Pinpoint the cell where the given text exists, returning its (x, y) midpoint coordinate. 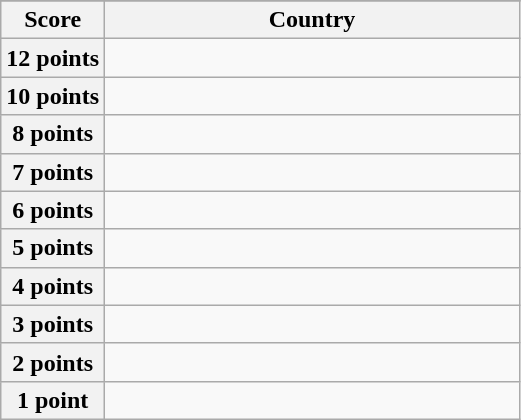
4 points (53, 286)
8 points (53, 134)
3 points (53, 324)
10 points (53, 96)
12 points (53, 58)
5 points (53, 248)
Country (312, 20)
6 points (53, 210)
7 points (53, 172)
1 point (53, 400)
2 points (53, 362)
Score (53, 20)
